Scan for the cell matching the given text and deliver its [x, y] coordinate at center. 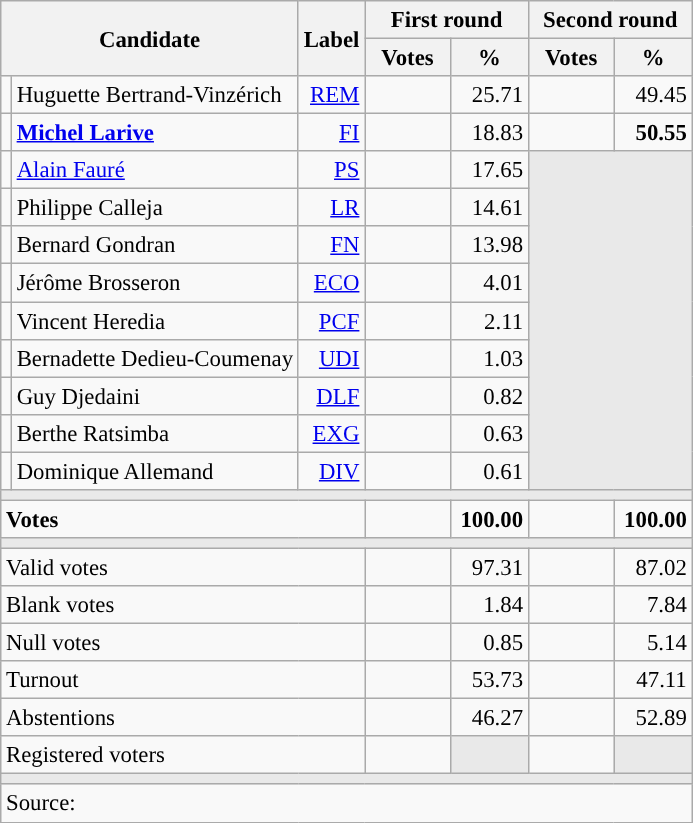
Label [331, 38]
DIV [331, 471]
Bernard Gondran [154, 245]
Jérôme Brosseron [154, 283]
Berthe Ratsimba [154, 433]
2.11 [489, 321]
ECO [331, 283]
UDI [331, 358]
Turnout [183, 680]
47.11 [653, 680]
DLF [331, 396]
Dominique Allemand [154, 471]
PS [331, 170]
LR [331, 208]
1.03 [489, 358]
46.27 [489, 718]
Null votes [183, 643]
14.61 [489, 208]
PCF [331, 321]
FI [331, 133]
52.89 [653, 718]
4.01 [489, 283]
0.61 [489, 471]
0.85 [489, 643]
50.55 [653, 133]
7.84 [653, 605]
Second round [610, 20]
97.31 [489, 567]
Alain Fauré [154, 170]
Michel Larive [154, 133]
0.82 [489, 396]
Philippe Calleja [154, 208]
Source: [346, 804]
Candidate [150, 38]
FN [331, 245]
Abstentions [183, 718]
0.63 [489, 433]
REM [331, 95]
13.98 [489, 245]
Huguette Bertrand-Vinzérich [154, 95]
Vincent Heredia [154, 321]
87.02 [653, 567]
Registered voters [183, 755]
Guy Djedaini [154, 396]
53.73 [489, 680]
25.71 [489, 95]
17.65 [489, 170]
49.45 [653, 95]
18.83 [489, 133]
5.14 [653, 643]
Blank votes [183, 605]
EXG [331, 433]
1.84 [489, 605]
Valid votes [183, 567]
Bernadette Dedieu-Coumenay [154, 358]
First round [447, 20]
